Scan for the cell matching the given text and deliver its (x, y) coordinate at center. 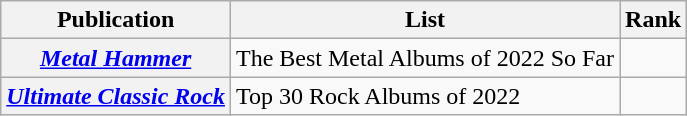
Publication (116, 20)
List (424, 20)
Top 30 Rock Albums of 2022 (424, 96)
Ultimate Classic Rock (116, 96)
Metal Hammer (116, 58)
The Best Metal Albums of 2022 So Far (424, 58)
Rank (654, 20)
